For the text-containing cell, return its midpoint in (X, Y) coordinate format. 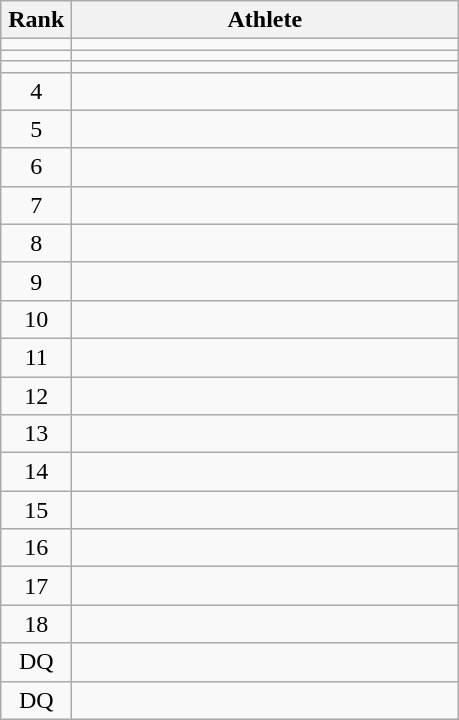
10 (36, 319)
8 (36, 243)
16 (36, 548)
7 (36, 205)
Athlete (265, 20)
9 (36, 281)
18 (36, 624)
13 (36, 434)
12 (36, 395)
5 (36, 129)
11 (36, 357)
14 (36, 472)
Rank (36, 20)
17 (36, 586)
6 (36, 167)
15 (36, 510)
4 (36, 91)
